Scan for the cell matching the given text and deliver its (x, y) coordinate at center. 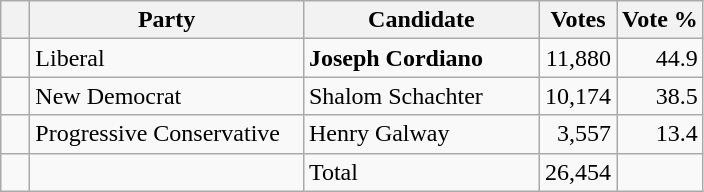
Shalom Schachter (421, 96)
26,454 (578, 172)
Total (421, 172)
Votes (578, 20)
Vote % (660, 20)
38.5 (660, 96)
44.9 (660, 58)
3,557 (578, 134)
New Democrat (167, 96)
Liberal (167, 58)
Progressive Conservative (167, 134)
Joseph Cordiano (421, 58)
Candidate (421, 20)
Party (167, 20)
Henry Galway (421, 134)
10,174 (578, 96)
11,880 (578, 58)
13.4 (660, 134)
